For the text-containing cell, return its midpoint in (x, y) coordinate format. 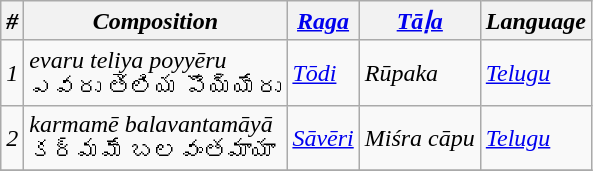
1 (12, 72)
Rūpaka (420, 72)
Tāḷa (420, 21)
# (12, 21)
evaru teliya poyyēru ఎవరు తెలియ పొయ్యేరు (156, 72)
karmamē balavantamāyāకర్మమే బలవంతమాయా (156, 138)
Language (536, 21)
Raga (323, 21)
2 (12, 138)
Tōdi (323, 72)
Sāvēri (323, 138)
Miśra cāpu (420, 138)
Composition (156, 21)
